Output the [X, Y] coordinate of the center of the cell containing the given text.  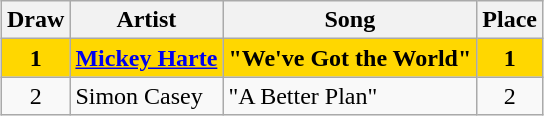
Mickey Harte [146, 58]
Song [350, 20]
"A Better Plan" [350, 96]
Artist [146, 20]
Draw [35, 20]
Place [510, 20]
Simon Casey [146, 96]
"We've Got the World" [350, 58]
